Pinpoint the cell where the given text exists, returning its (x, y) midpoint coordinate. 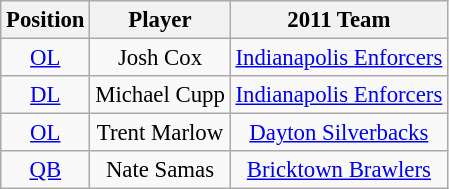
Trent Marlow (160, 133)
Dayton Silverbacks (338, 133)
DL (46, 95)
Bricktown Brawlers (338, 170)
QB (46, 170)
Josh Cox (160, 58)
2011 Team (338, 20)
Position (46, 20)
Michael Cupp (160, 95)
Player (160, 20)
Nate Samas (160, 170)
